Scan for the cell matching the given text and deliver its (X, Y) coordinate at center. 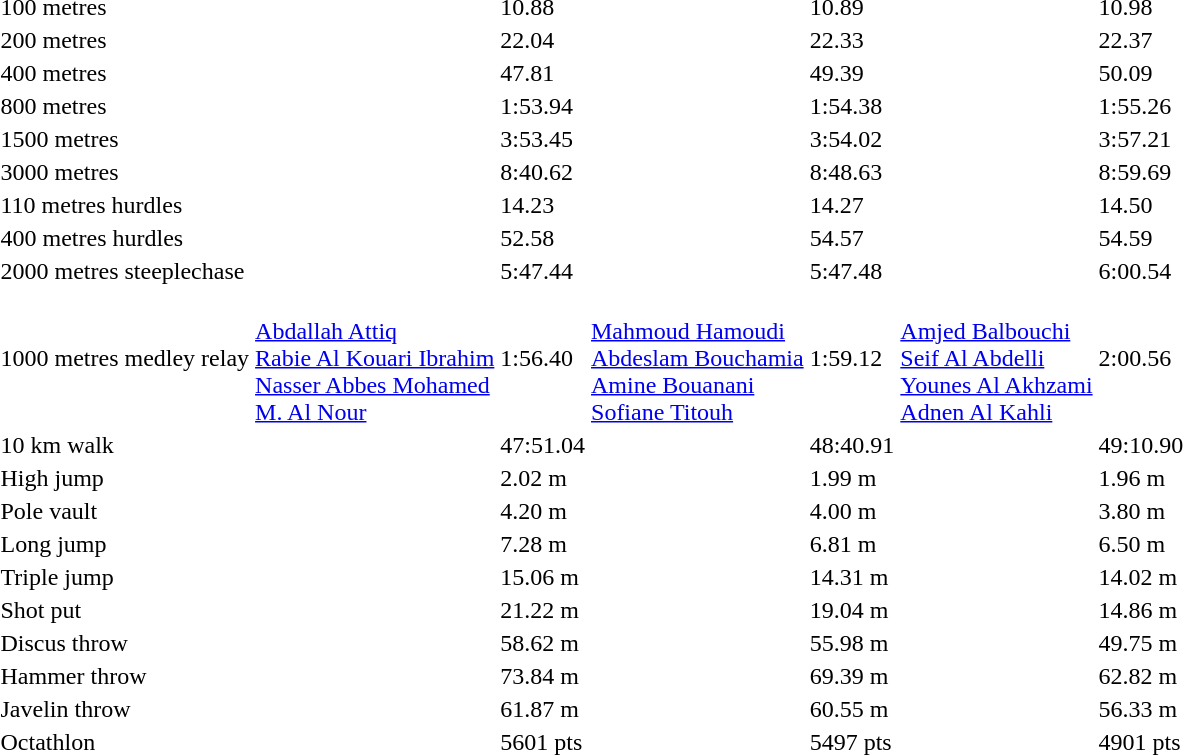
22.33 (852, 40)
2.02 m (543, 478)
48:40.91 (852, 445)
4.20 m (543, 511)
14.27 (852, 205)
69.39 m (852, 676)
22.04 (543, 40)
1:54.38 (852, 106)
47.81 (543, 73)
3:54.02 (852, 139)
60.55 m (852, 709)
4.00 m (852, 511)
54.57 (852, 238)
1:56.40 (543, 358)
5:47.48 (852, 271)
14.23 (543, 205)
1:53.94 (543, 106)
14.31 m (852, 577)
15.06 m (543, 577)
19.04 m (852, 610)
21.22 m (543, 610)
6.81 m (852, 544)
1:59.12 (852, 358)
58.62 m (543, 643)
52.58 (543, 238)
49.39 (852, 73)
7.28 m (543, 544)
8:48.63 (852, 172)
61.87 m (543, 709)
Mahmoud HamoudiAbdeslam BouchamiaAmine Bouanani Sofiane Titouh (698, 358)
1.99 m (852, 478)
55.98 m (852, 643)
Amjed BalbouchiSeif Al AbdelliYounes Al AkhzamiAdnen Al Kahli (996, 358)
73.84 m (543, 676)
8:40.62 (543, 172)
3:53.45 (543, 139)
Abdallah AttiqRabie Al Kouari IbrahimNasser Abbes MohamedM. Al Nour (375, 358)
47:51.04 (543, 445)
5:47.44 (543, 271)
